For the text-containing cell, return its midpoint in [x, y] coordinate format. 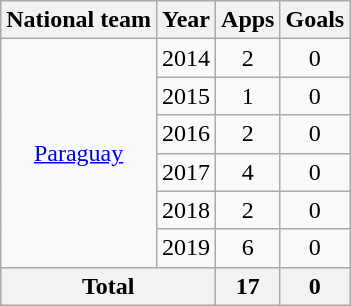
Paraguay [79, 153]
4 [248, 172]
2018 [186, 210]
17 [248, 286]
6 [248, 248]
2017 [186, 172]
Total [108, 286]
Year [186, 20]
2014 [186, 58]
National team [79, 20]
2016 [186, 134]
Apps [248, 20]
Goals [315, 20]
2015 [186, 96]
2019 [186, 248]
1 [248, 96]
